Search for the cell housing the specified text and yield its [X, Y] center coordinate. 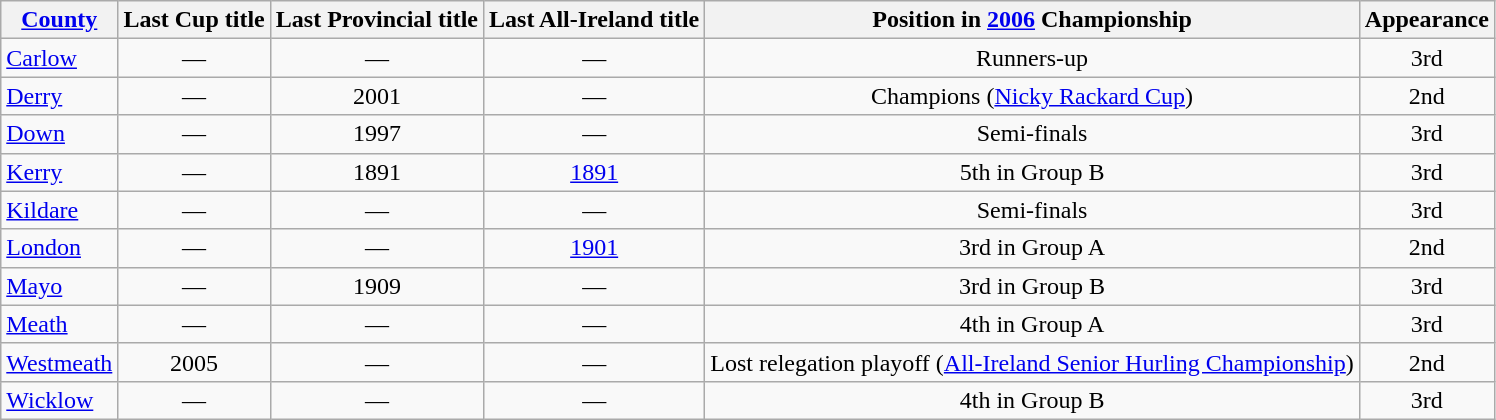
Champions (Nicky Rackard Cup) [1032, 96]
Runners-up [1032, 58]
Down [60, 134]
3rd in Group A [1032, 248]
Carlow [60, 58]
Last All-Ireland title [594, 20]
5th in Group B [1032, 172]
Kerry [60, 172]
Wicklow [60, 400]
Appearance [1426, 20]
4th in Group B [1032, 400]
Kildare [60, 210]
Meath [60, 324]
4th in Group A [1032, 324]
Mayo [60, 286]
Position in 2006 Championship [1032, 20]
Lost relegation playoff (All-Ireland Senior Hurling Championship) [1032, 362]
1997 [376, 134]
1909 [376, 286]
Westmeath [60, 362]
Derry [60, 96]
2005 [194, 362]
3rd in Group B [1032, 286]
County [60, 20]
2001 [376, 96]
London [60, 248]
Last Cup title [194, 20]
Last Provincial title [376, 20]
1901 [594, 248]
